Capture the cell that displays the provided text and extract its (x, y) central coordinate. 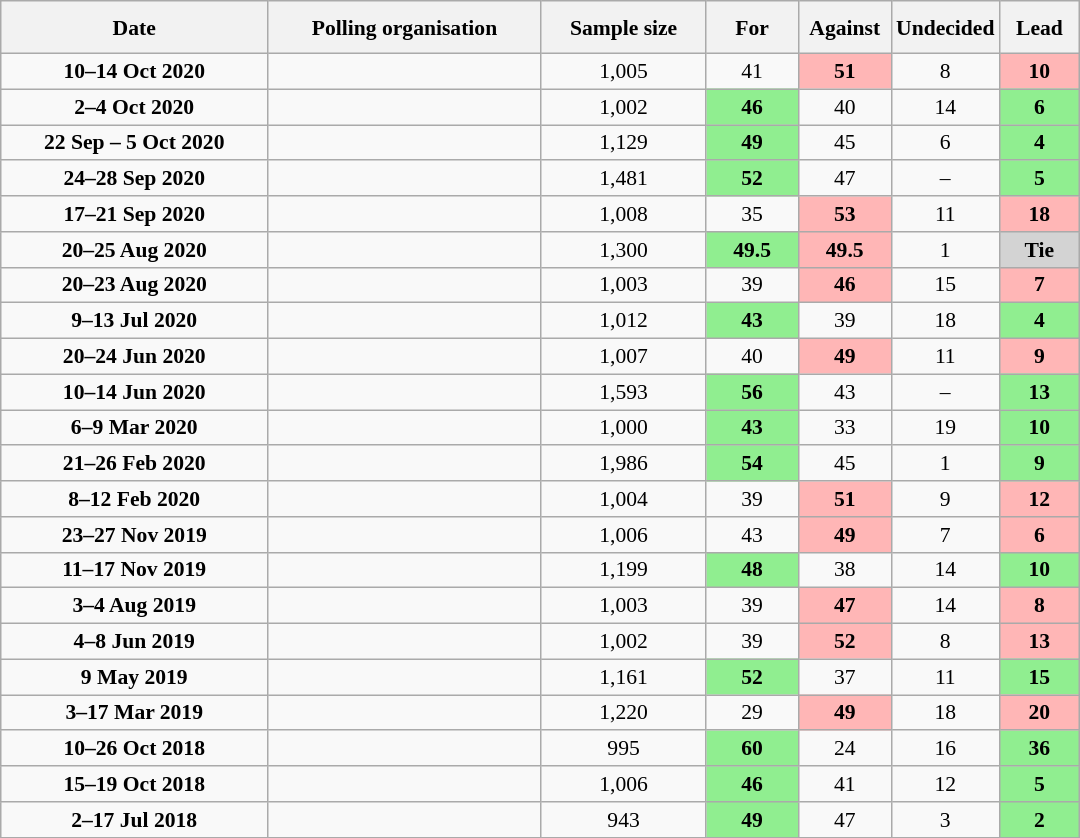
1,986 (623, 464)
1,300 (623, 250)
2–17 Jul 2018 (134, 820)
20–25 Aug 2020 (134, 250)
4–8 Jun 2019 (134, 642)
1,593 (623, 392)
Against (844, 27)
24 (844, 749)
35 (752, 214)
9 May 2019 (134, 677)
1,199 (623, 570)
48 (752, 570)
1,005 (623, 72)
20–24 Jun 2020 (134, 357)
1,007 (623, 357)
1,004 (623, 499)
10–14 Jun 2020 (134, 392)
1,012 (623, 321)
29 (752, 713)
11–17 Nov 2019 (134, 570)
23–27 Nov 2019 (134, 535)
10–14 Oct 2020 (134, 72)
1,008 (623, 214)
Polling organisation (405, 27)
19 (945, 428)
2 (1040, 820)
Lead (1040, 27)
20–23 Aug 2020 (134, 285)
53 (844, 214)
Undecided (945, 27)
16 (945, 749)
37 (844, 677)
1,000 (623, 428)
995 (623, 749)
8–12 Feb 2020 (134, 499)
15–19 Oct 2018 (134, 784)
9–13 Jul 2020 (134, 321)
Tie (1040, 250)
Date (134, 27)
10–26 Oct 2018 (134, 749)
22 Sep – 5 Oct 2020 (134, 143)
33 (844, 428)
38 (844, 570)
1,129 (623, 143)
54 (752, 464)
3–4 Aug 2019 (134, 606)
36 (1040, 749)
60 (752, 749)
56 (752, 392)
6–9 Mar 2020 (134, 428)
3–17 Mar 2019 (134, 713)
1,220 (623, 713)
1,161 (623, 677)
2–4 Oct 2020 (134, 107)
3 (945, 820)
17–21 Sep 2020 (134, 214)
Sample size (623, 27)
24–28 Sep 2020 (134, 179)
1,481 (623, 179)
For (752, 27)
20 (1040, 713)
943 (623, 820)
21–26 Feb 2020 (134, 464)
